Detect which cell encompasses the target text, then output its (x, y) center coordinate. 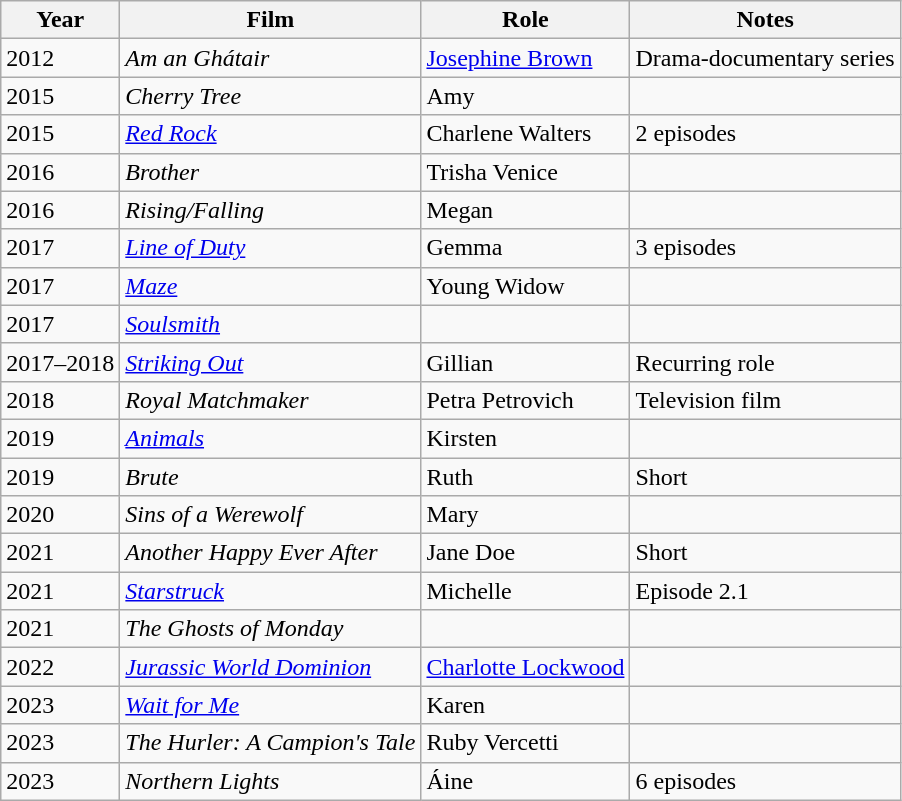
Gemma (526, 248)
Striking Out (270, 362)
Áine (526, 781)
Amy (526, 96)
Ruby Vercetti (526, 743)
Role (526, 20)
The Hurler: A Campion's Tale (270, 743)
2012 (60, 58)
Rising/Falling (270, 210)
Cherry Tree (270, 96)
2 episodes (765, 134)
2020 (60, 515)
Josephine Brown (526, 58)
Royal Matchmaker (270, 400)
2018 (60, 400)
Young Widow (526, 286)
Television film (765, 400)
Kirsten (526, 438)
Jane Doe (526, 553)
Petra Petrovich (526, 400)
Megan (526, 210)
The Ghosts of Monday (270, 629)
Gillian (526, 362)
Maze (270, 286)
Wait for Me (270, 705)
Another Happy Ever After (270, 553)
Charlotte Lockwood (526, 667)
Brute (270, 477)
Jurassic World Dominion (270, 667)
Red Rock (270, 134)
6 episodes (765, 781)
Starstruck (270, 591)
Northern Lights (270, 781)
Karen (526, 705)
Recurring role (765, 362)
Episode 2.1 (765, 591)
2017–2018 (60, 362)
Charlene Walters (526, 134)
2022 (60, 667)
Line of Duty (270, 248)
Am an Ghátair (270, 58)
Brother (270, 172)
Sins of a Werewolf (270, 515)
3 episodes (765, 248)
Trisha Venice (526, 172)
Drama-documentary series (765, 58)
Film (270, 20)
Mary (526, 515)
Animals (270, 438)
Year (60, 20)
Notes (765, 20)
Soulsmith (270, 324)
Ruth (526, 477)
Michelle (526, 591)
